Identify which cell holds the provided text, then report its [X, Y] central coordinate. 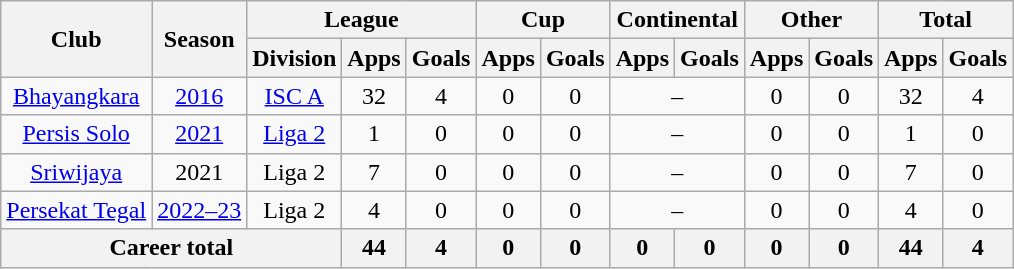
Continental [677, 20]
2016 [200, 96]
League [362, 20]
ISC A [294, 96]
Season [200, 39]
Sriwijaya [76, 172]
Club [76, 39]
Total [946, 20]
Cup [543, 20]
Bhayangkara [76, 96]
Persekat Tegal [76, 210]
Career total [172, 248]
2022–23 [200, 210]
Division [294, 58]
Persis Solo [76, 134]
Other [811, 20]
